Locate the cell with the specified text and output its [x, y] center coordinate. 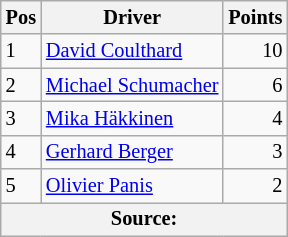
Michael Schumacher [132, 85]
10 [255, 51]
Driver [132, 17]
Gerhard Berger [132, 152]
1 [21, 51]
Source: [144, 219]
5 [21, 186]
Olivier Panis [132, 186]
Pos [21, 17]
6 [255, 85]
Mika Häkkinen [132, 118]
Points [255, 17]
David Coulthard [132, 51]
